Output the (x, y) coordinate of the center of the cell containing the given text.  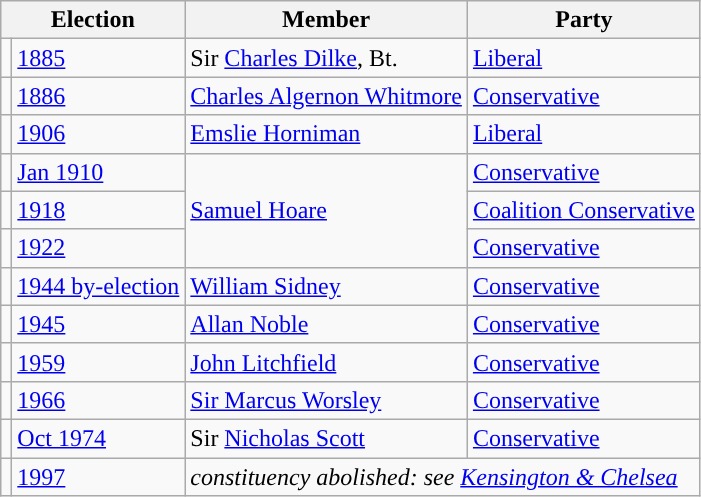
Jan 1910 (98, 172)
Charles Algernon Whitmore (326, 96)
1997 (98, 477)
John Litchfield (326, 362)
Coalition Conservative (584, 210)
1944 by-election (98, 286)
Allan Noble (326, 324)
1945 (98, 324)
1906 (98, 134)
1918 (98, 210)
Sir Marcus Worsley (326, 400)
William Sidney (326, 286)
Party (584, 20)
1966 (98, 400)
Election (93, 20)
1886 (98, 96)
Sir Charles Dilke, Bt. (326, 58)
Sir Nicholas Scott (326, 438)
Samuel Hoare (326, 210)
Emslie Horniman (326, 134)
Member (326, 20)
1885 (98, 58)
Oct 1974 (98, 438)
1959 (98, 362)
constituency abolished: see Kensington & Chelsea (443, 477)
1922 (98, 248)
